Capture the cell that displays the provided text and extract its (X, Y) central coordinate. 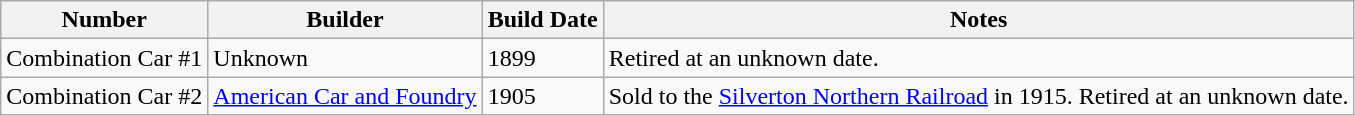
1905 (542, 96)
Builder (345, 20)
Number (104, 20)
Retired at an unknown date. (978, 58)
Notes (978, 20)
Combination Car #1 (104, 58)
American Car and Foundry (345, 96)
Sold to the Silverton Northern Railroad in 1915. Retired at an unknown date. (978, 96)
Unknown (345, 58)
Build Date (542, 20)
1899 (542, 58)
Combination Car #2 (104, 96)
